Find where the given text appears and provide that cell's center as (x, y) coordinate. 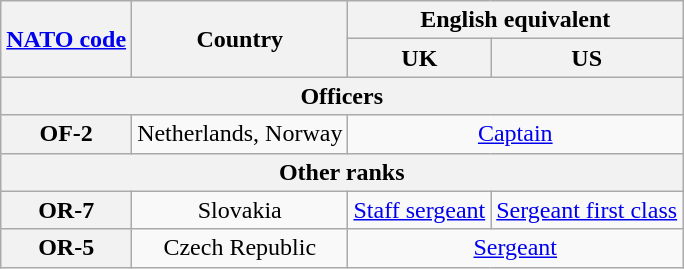
Netherlands, Norway (240, 134)
OR-7 (66, 210)
Slovakia (240, 210)
Sergeant first class (587, 210)
English equivalent (516, 20)
Other ranks (342, 172)
UK (420, 58)
Czech Republic (240, 248)
Country (240, 39)
OF-2 (66, 134)
Officers (342, 96)
US (587, 58)
Staff sergeant (420, 210)
Sergeant (516, 248)
OR-5 (66, 248)
Captain (516, 134)
NATO code (66, 39)
